For the text-containing cell, return its midpoint in (X, Y) coordinate format. 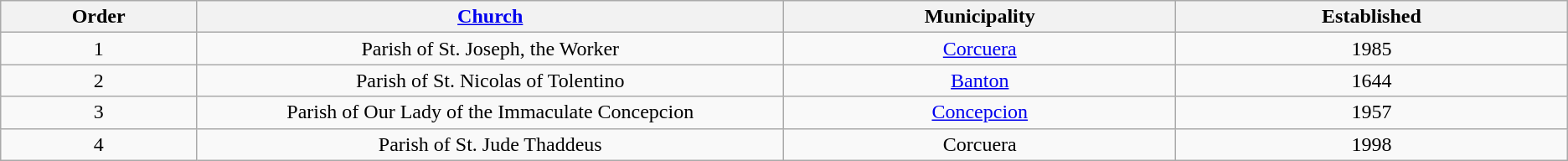
1998 (1372, 144)
4 (99, 144)
1 (99, 49)
Order (99, 17)
Municipality (980, 17)
Banton (980, 80)
Church (491, 17)
Parish of Our Lady of the Immaculate Concepcion (491, 112)
Concepcion (980, 112)
Established (1372, 17)
1985 (1372, 49)
Parish of St. Joseph, the Worker (491, 49)
2 (99, 80)
Parish of St. Jude Thaddeus (491, 144)
Parish of St. Nicolas of Tolentino (491, 80)
3 (99, 112)
1957 (1372, 112)
1644 (1372, 80)
